Identify which cell holds the provided text, then report its (X, Y) central coordinate. 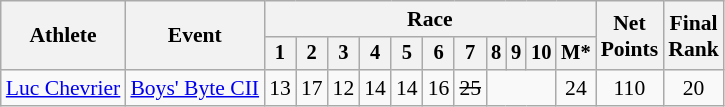
3 (344, 54)
6 (439, 54)
24 (576, 88)
Event (194, 36)
16 (439, 88)
10 (541, 54)
17 (312, 88)
20 (694, 88)
1 (280, 54)
4 (375, 54)
Athlete (64, 36)
Boys' Byte CII (194, 88)
Race (430, 19)
25 (470, 88)
Luc Chevrier (64, 88)
7 (470, 54)
2 (312, 54)
M* (576, 54)
13 (280, 88)
8 (496, 54)
Final Rank (694, 36)
12 (344, 88)
5 (407, 54)
NetPoints (630, 36)
9 (516, 54)
110 (630, 88)
